Detect which cell encompasses the target text, then output its [X, Y] center coordinate. 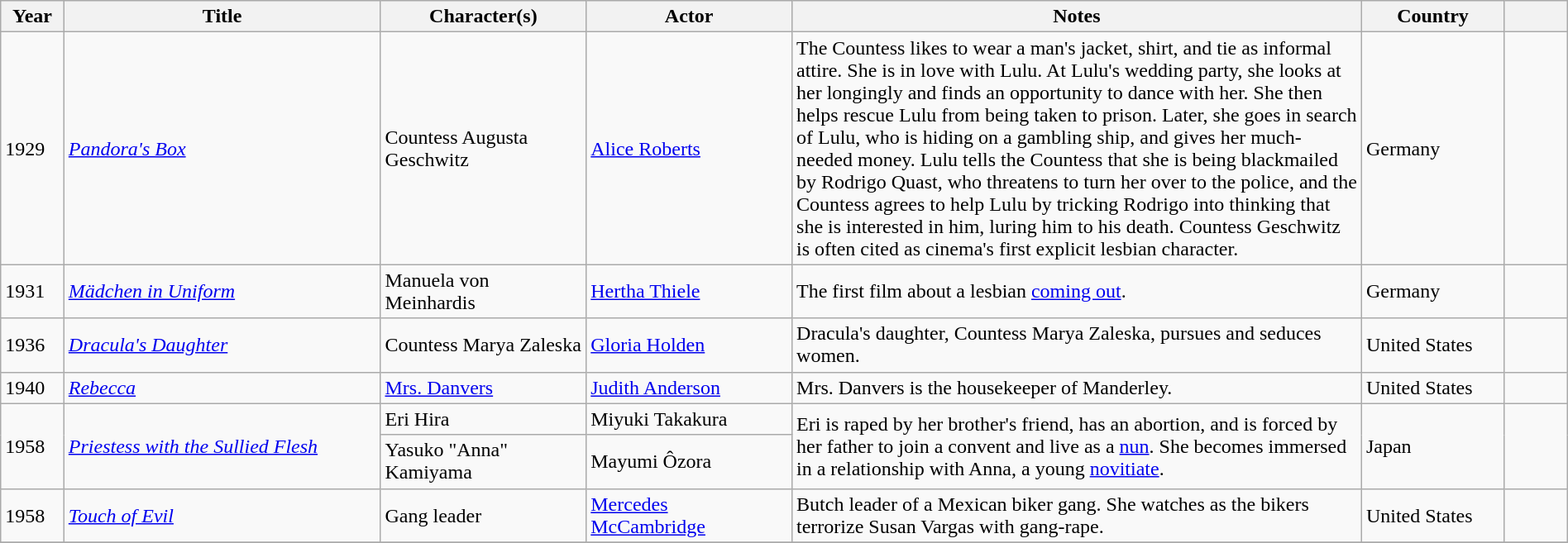
Manuela von Meinhardis [483, 291]
Actor [690, 17]
Year [33, 17]
Dracula's daughter, Countess Marya Zaleska, pursues and seduces women. [1077, 345]
1936 [33, 345]
Mrs. Danvers [483, 388]
Mercedes McCambridge [690, 516]
Touch of Evil [222, 516]
Judith Anderson [690, 388]
Butch leader of a Mexican biker gang. She watches as the bikers terrorize Susan Vargas with gang-rape. [1077, 516]
Priestess with the Sullied Flesh [222, 446]
Mädchen in Uniform [222, 291]
Countess Augusta Geschwitz [483, 149]
Miyuki Takakura [690, 419]
1931 [33, 291]
Countess Marya Zaleska [483, 345]
Mayumi Ôzora [690, 461]
Pandora's Box [222, 149]
Mrs. Danvers is the housekeeper of Manderley. [1077, 388]
Dracula's Daughter [222, 345]
Rebecca [222, 388]
Gang leader [483, 516]
The first film about a lesbian coming out. [1077, 291]
Country [1432, 17]
1940 [33, 388]
1929 [33, 149]
Character(s) [483, 17]
Notes [1077, 17]
Alice Roberts [690, 149]
Gloria Holden [690, 345]
Japan [1432, 446]
Title [222, 17]
Hertha Thiele [690, 291]
Yasuko "Anna" Kamiyama [483, 461]
Eri Hira [483, 419]
